Output the [X, Y] coordinate of the center of the cell containing the given text.  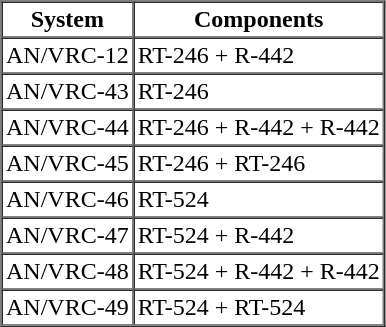
RT-524 + RT-524 [258, 308]
RT-246 + R-442 [258, 56]
RT-524 + R-442 [258, 236]
AN/VRC-47 [68, 236]
AN/VRC-12 [68, 56]
System [68, 20]
Components [258, 20]
AN/VRC-49 [68, 308]
AN/VRC-45 [68, 164]
AN/VRC-48 [68, 272]
RT-246 + RT-246 [258, 164]
AN/VRC-43 [68, 92]
RT-246 [258, 92]
RT-246 + R-442 + R-442 [258, 128]
RT-524 + R-442 + R-442 [258, 272]
AN/VRC-44 [68, 128]
RT-524 [258, 200]
AN/VRC-46 [68, 200]
